Detect which cell encompasses the target text, then output its [X, Y] center coordinate. 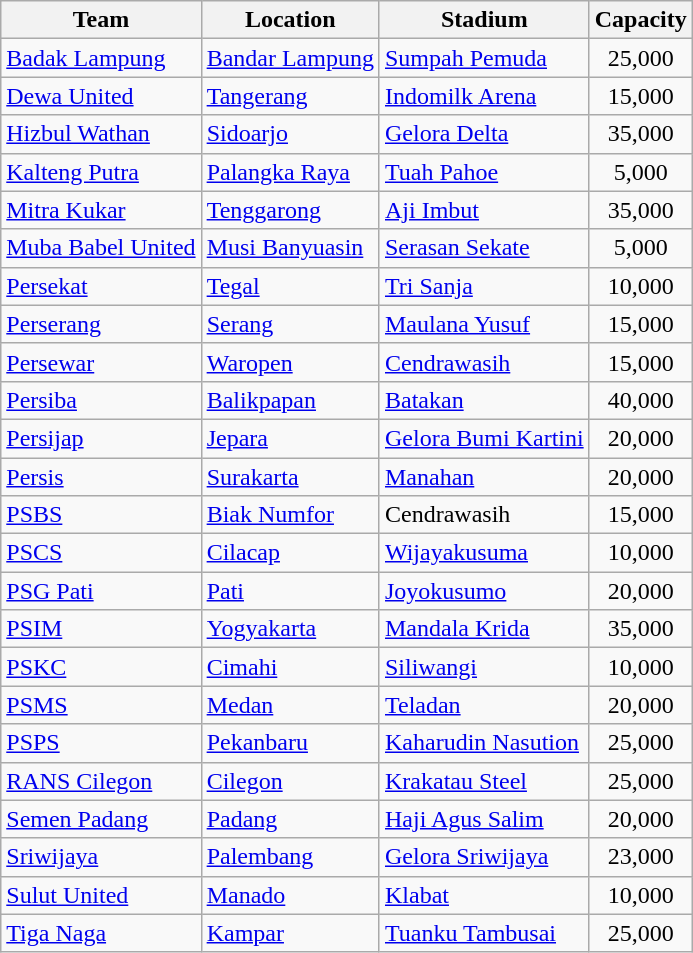
Tuah Pahoe [484, 172]
PSKC [101, 667]
PSBS [101, 515]
Kaharudin Nasution [484, 743]
Tri Sanja [484, 286]
Pekanbaru [290, 743]
PSG Pati [101, 591]
Musi Banyuasin [290, 248]
Gelora Delta [484, 134]
Manahan [484, 477]
PSMS [101, 705]
Serang [290, 324]
Hizbul Wathan [101, 134]
Persiba [101, 400]
Sumpah Pemuda [484, 58]
Palembang [290, 857]
Team [101, 20]
Krakatau Steel [484, 781]
Sulut United [101, 895]
Dewa United [101, 96]
Waropen [290, 362]
PSPS [101, 743]
Semen Padang [101, 819]
Cimahi [290, 667]
Capacity [640, 20]
Bandar Lampung [290, 58]
Badak Lampung [101, 58]
Surakarta [290, 477]
23,000 [640, 857]
Muba Babel United [101, 248]
Tegal [290, 286]
Kalteng Putra [101, 172]
Persijap [101, 438]
Perserang [101, 324]
Medan [290, 705]
Serasan Sekate [484, 248]
40,000 [640, 400]
Tuanku Tambusai [484, 933]
RANS Cilegon [101, 781]
Kampar [290, 933]
Wijayakusuma [484, 553]
Maulana Yusuf [484, 324]
PSIM [101, 629]
Joyokusumo [484, 591]
Persewar [101, 362]
Pati [290, 591]
Manado [290, 895]
Palangka Raya [290, 172]
Mitra Kukar [101, 210]
Balikpapan [290, 400]
Tangerang [290, 96]
Persekat [101, 286]
Cilegon [290, 781]
Stadium [484, 20]
Aji Imbut [484, 210]
Sidoarjo [290, 134]
Klabat [484, 895]
Gelora Sriwijaya [484, 857]
Batakan [484, 400]
Siliwangi [484, 667]
Teladan [484, 705]
Tiga Naga [101, 933]
Padang [290, 819]
Mandala Krida [484, 629]
PSCS [101, 553]
Indomilk Arena [484, 96]
Gelora Bumi Kartini [484, 438]
Persis [101, 477]
Location [290, 20]
Jepara [290, 438]
Yogyakarta [290, 629]
Tenggarong [290, 210]
Haji Agus Salim [484, 819]
Cilacap [290, 553]
Sriwijaya [101, 857]
Biak Numfor [290, 515]
